Extract the (x, y) coordinate from the center of the cell holding the provided text.  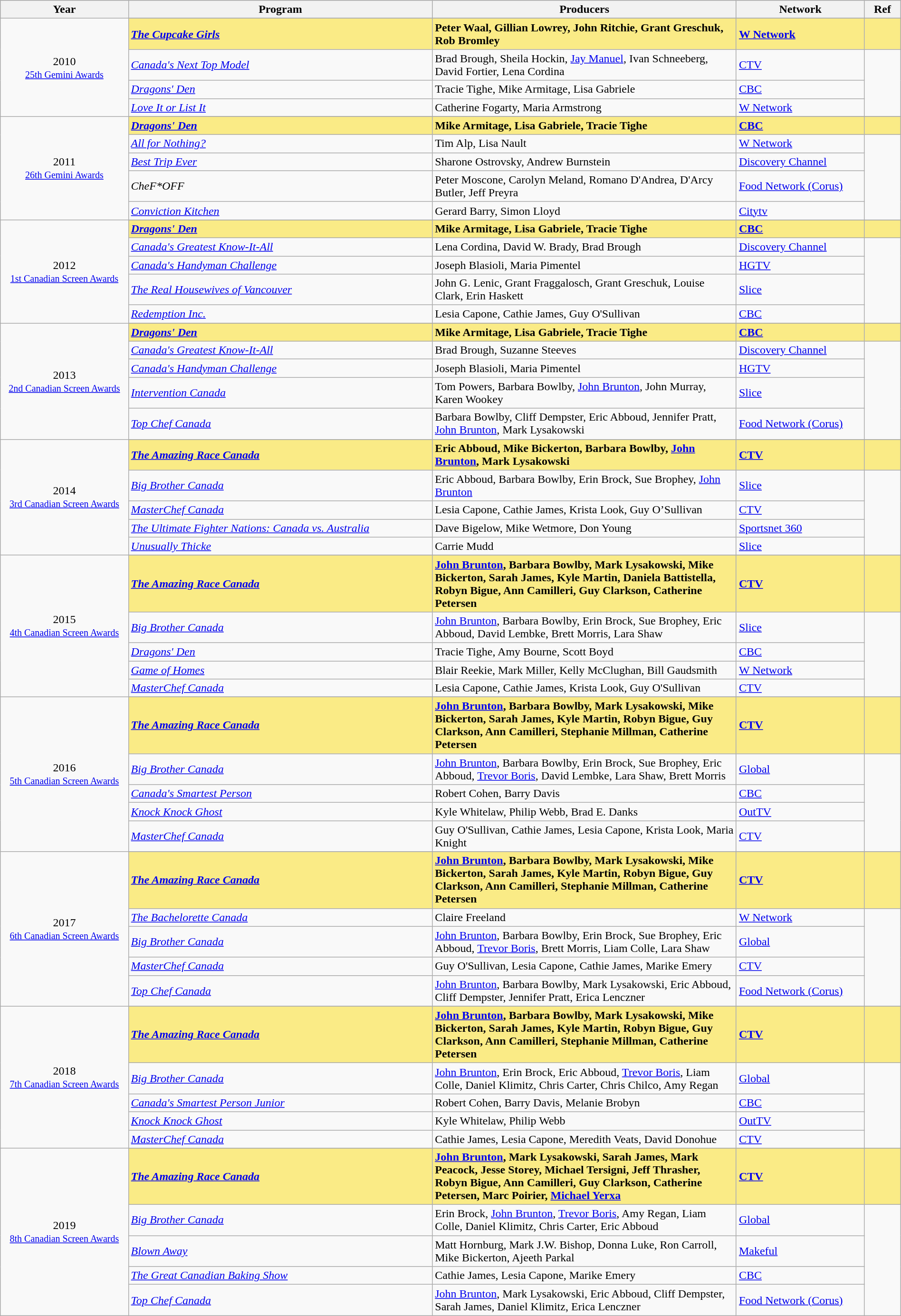
2017 6th Canadian Screen Awards (65, 929)
Lesia Capone, Cathie James, Krista Look, Guy O’Sullivan (585, 510)
Love It or List It (280, 107)
Makeful (800, 1251)
2016 5th Canadian Screen Awards (65, 775)
Claire Freeland (585, 917)
Cathie James, Lesia Capone, Meredith Veats, David Donohue (585, 1139)
Robert Cohen, Barry Davis (585, 794)
Tim Alp, Lisa Nault (585, 144)
2012 1st Canadian Screen Awards (65, 271)
The Bachelorette Canada (280, 917)
Peter Moscone, Carolyn Meland, Romano D'Andrea, D'Arcy Butler, Jeff Preyra (585, 186)
Robert Cohen, Barry Davis, Melanie Brobyn (585, 1103)
Redemption Inc. (280, 314)
All for Nothing? (280, 144)
Lena Cordina, David W. Brady, Brad Brough (585, 247)
Game of Homes (280, 670)
Unusually Thicke (280, 546)
Barbara Bowlby, Cliff Dempster, Eric Abboud, Jennifer Pratt, John Brunton, Mark Lysakowski (585, 424)
John Brunton, Barbara Bowlby, Erin Brock, Sue Brophey, Eric Abboud, Trevor Boris, Brett Morris, Liam Colle, Lara Shaw (585, 942)
CheF*OFF (280, 186)
Canada's Smartest Person (280, 794)
Citytv (800, 211)
Kyle Whitelaw, Philip Webb (585, 1121)
Best Trip Ever (280, 162)
John Brunton, Erin Brock, Eric Abboud, Trevor Boris, Liam Colle, Daniel Klimitz, Chris Carter, Chris Chilco, Amy Regan (585, 1078)
Brad Brough, Suzanne Steeves (585, 350)
Gerard Barry, Simon Lloyd (585, 211)
The Cupcake Girls (280, 34)
Blown Away (280, 1251)
Producers (585, 10)
John Brunton, Barbara Bowlby, Erin Brock, Sue Brophey, Eric Abboud, David Lembke, Brett Morris, Lara Shaw (585, 627)
Sportsnet 360 (800, 528)
Eric Abboud, Mike Bickerton, Barbara Bowlby, John Brunton, Mark Lysakowski (585, 454)
Intervention Canada (280, 393)
Cathie James, Lesia Capone, Marike Emery (585, 1276)
John Brunton, Barbara Bowlby, Erin Brock, Sue Brophey, Eric Abboud, Trevor Boris, David Lembke, Lara Shaw, Brett Morris (585, 769)
Tracie Tighe, Amy Bourne, Scott Boyd (585, 652)
Lesia Capone, Cathie James, Krista Look, Guy O'Sullivan (585, 688)
John G. Lenic, Grant Fraggalosch, Grant Greschuk, Louise Clark, Erin Haskett (585, 290)
Kyle Whitelaw, Philip Webb, Brad E. Danks (585, 812)
Tom Powers, Barbara Bowlby, John Brunton, John Murray, Karen Wookey (585, 393)
Blair Reekie, Mark Miller, Kelly McClughan, Bill Gaudsmith (585, 670)
Sharone Ostrovsky, Andrew Burnstein (585, 162)
Guy O'Sullivan, Lesia Capone, Cathie James, Marike Emery (585, 966)
2010 25th Gemini Awards (65, 67)
Matt Hornburg, Mark J.W. Bishop, Donna Luke, Ron Carroll, Mike Bickerton, Ajeeth Parkal (585, 1251)
The Real Housewives of Vancouver (280, 290)
Guy O'Sullivan, Cathie James, Lesia Capone, Krista Look, Maria Knight (585, 836)
Ref (882, 10)
Catherine Fogarty, Maria Armstrong (585, 107)
John Brunton, Barbara Bowlby, Mark Lysakowski, Eric Abboud, Cliff Dempster, Jennifer Pratt, Erica Lenczner (585, 990)
Peter Waal, Gillian Lowrey, John Ritchie, Grant Greschuk, Rob Bromley (585, 34)
Eric Abboud, Barbara Bowlby, Erin Brock, Sue Brophey, John Brunton (585, 486)
Canada's Next Top Model (280, 65)
Dave Bigelow, Mike Wetmore, Don Young (585, 528)
Erin Brock, John Brunton, Trevor Boris, Amy Regan, Liam Colle, Daniel Klimitz, Chris Carter, Eric Abboud (585, 1220)
2011 26th Gemini Awards (65, 168)
Conviction Kitchen (280, 211)
2014 3rd Canadian Screen Awards (65, 497)
Year (65, 10)
The Ultimate Fighter Nations: Canada vs. Australia (280, 528)
Tracie Tighe, Mike Armitage, Lisa Gabriele (585, 89)
John Brunton, Mark Lysakowski, Eric Abboud, Cliff Dempster, Sarah James, Daniel Klimitz, Erica Lenczner (585, 1300)
Brad Brough, Sheila Hockin, Jay Manuel, Ivan Schneeberg, David Fortier, Lena Cordina (585, 65)
2018 7th Canadian Screen Awards (65, 1077)
Canada's Smartest Person Junior (280, 1103)
Network (800, 10)
The Great Canadian Baking Show (280, 1276)
2015 4th Canadian Screen Awards (65, 626)
Lesia Capone, Cathie James, Guy O'Sullivan (585, 314)
Carrie Mudd (585, 546)
2013 2nd Canadian Screen Awards (65, 381)
Program (280, 10)
2019 8th Canadian Screen Awards (65, 1232)
